From the cell containing the given text, extract its center point as [X, Y] coordinate. 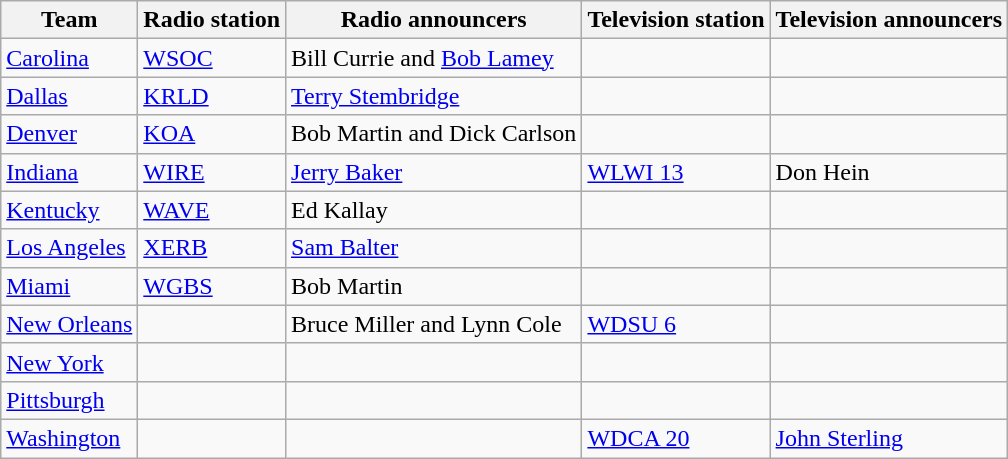
KRLD [212, 96]
Don Hein [889, 172]
Team [70, 20]
Bob Martin [434, 286]
Television announcers [889, 20]
WDCA 20 [676, 438]
XERB [212, 248]
Sam Balter [434, 248]
Radio station [212, 20]
Bill Currie and Bob Lamey [434, 58]
Carolina [70, 58]
WGBS [212, 286]
Los Angeles [70, 248]
Kentucky [70, 210]
Miami [70, 286]
WAVE [212, 210]
Television station [676, 20]
WSOC [212, 58]
Denver [70, 134]
New York [70, 362]
Bruce Miller and Lynn Cole [434, 324]
New Orleans [70, 324]
WIRE [212, 172]
Dallas [70, 96]
Washington [70, 438]
Pittsburgh [70, 400]
Bob Martin and Dick Carlson [434, 134]
Indiana [70, 172]
Ed Kallay [434, 210]
John Sterling [889, 438]
Terry Stembridge [434, 96]
WDSU 6 [676, 324]
Jerry Baker [434, 172]
Radio announcers [434, 20]
WLWI 13 [676, 172]
KOA [212, 134]
